Return [X, Y] of the center of cell containing provided text 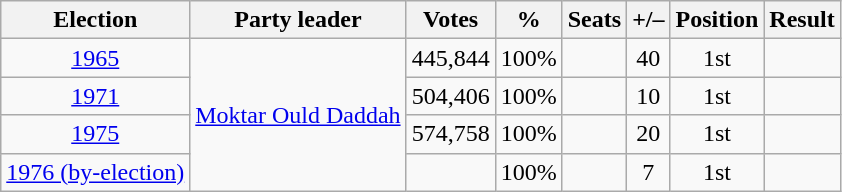
Moktar Ould Daddah [298, 115]
7 [648, 172]
1976 (by-election) [96, 172]
20 [648, 134]
504,406 [450, 96]
445,844 [450, 58]
574,758 [450, 134]
Result [802, 20]
10 [648, 96]
Seats [594, 20]
+/– [648, 20]
Votes [450, 20]
% [528, 20]
1965 [96, 58]
1975 [96, 134]
Election [96, 20]
1971 [96, 96]
Position [717, 20]
40 [648, 58]
Party leader [298, 20]
